Return [x, y] of the center of cell containing provided text 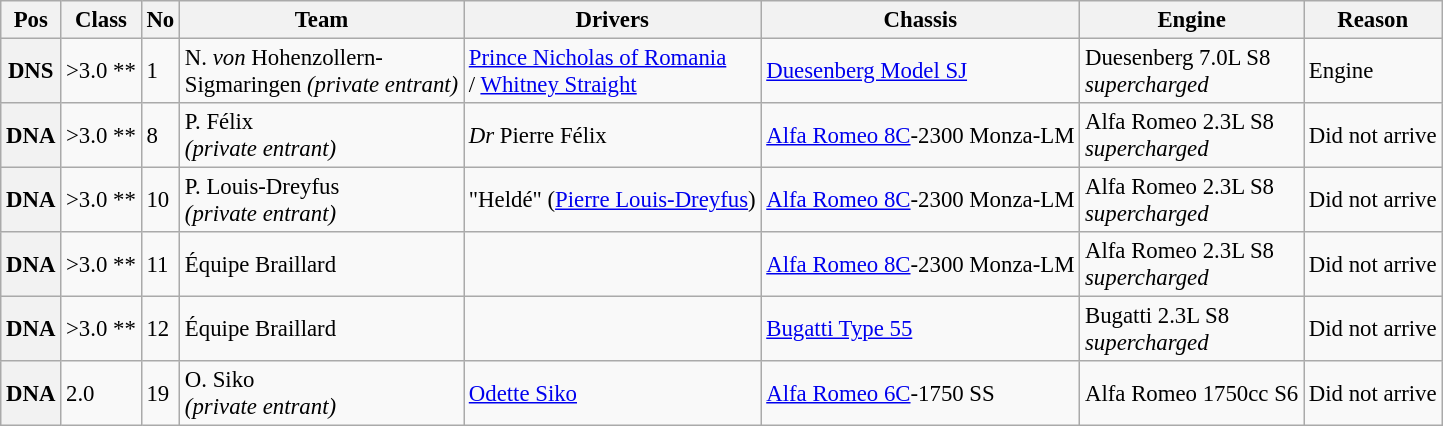
Class [101, 20]
11 [160, 264]
P. Félix(private entrant) [322, 136]
Dr Pierre Félix [612, 136]
Team [322, 20]
Duesenberg Model SJ [920, 72]
Duesenberg 7.0L S8supercharged [1192, 72]
1 [160, 72]
N. von Hohenzollern-Sigmaringen (private entrant) [322, 72]
Reason [1373, 20]
Drivers [612, 20]
P. Louis-Dreyfus(private entrant) [322, 200]
Bugatti 2.3L S8supercharged [1192, 330]
10 [160, 200]
Prince Nicholas of Romania/ Whitney Straight [612, 72]
No [160, 20]
"Heldé" (Pierre Louis-Dreyfus) [612, 200]
Chassis [920, 20]
Pos [31, 20]
DNS [31, 72]
8 [160, 136]
Bugatti Type 55 [920, 330]
12 [160, 330]
